Find where the given text appears and provide that cell's center as [x, y] coordinate. 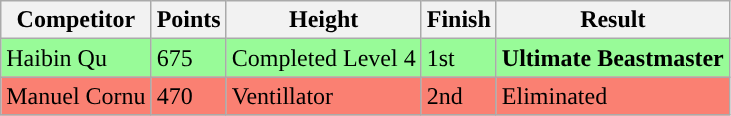
Finish [458, 20]
Ventillator [324, 96]
1st [458, 58]
Points [188, 20]
Competitor [76, 20]
470 [188, 96]
Eliminated [612, 96]
Haibin Qu [76, 58]
Ultimate Beastmaster [612, 58]
Completed Level 4 [324, 58]
Result [612, 20]
2nd [458, 96]
675 [188, 58]
Height [324, 20]
Manuel Cornu [76, 96]
